Provide the [X, Y] coordinate of the cell's center where the given text is located.  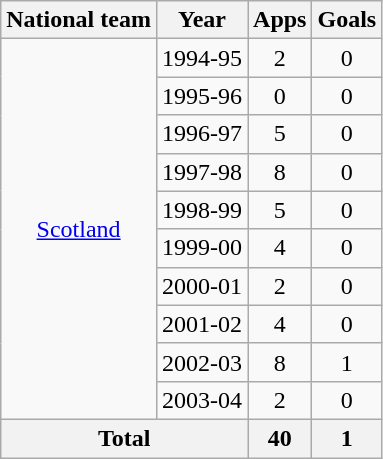
Total [124, 438]
1994-95 [202, 58]
Goals [347, 20]
1997-98 [202, 172]
Apps [280, 20]
2002-03 [202, 362]
1996-97 [202, 134]
1998-99 [202, 210]
2001-02 [202, 324]
1999-00 [202, 248]
2000-01 [202, 286]
2003-04 [202, 400]
40 [280, 438]
Scotland [79, 230]
Year [202, 20]
National team [79, 20]
1995-96 [202, 96]
